Locate the cell with the specified text and output its (x, y) center coordinate. 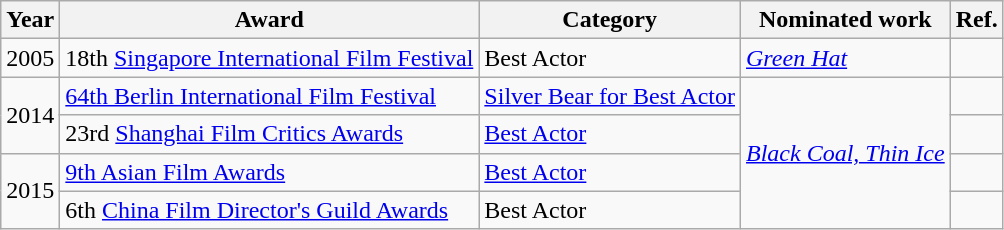
Ref. (976, 20)
Nominated work (846, 20)
18th Singapore International Film Festival (270, 58)
6th China Film Director's Guild Awards (270, 210)
Silver Bear for Best Actor (610, 96)
Award (270, 20)
2015 (30, 191)
9th Asian Film Awards (270, 172)
23rd Shanghai Film Critics Awards (270, 134)
Black Coal, Thin Ice (846, 153)
Green Hat (846, 58)
Category (610, 20)
Year (30, 20)
2005 (30, 58)
2014 (30, 115)
64th Berlin International Film Festival (270, 96)
